Scan for the cell matching the given text and deliver its [x, y] coordinate at center. 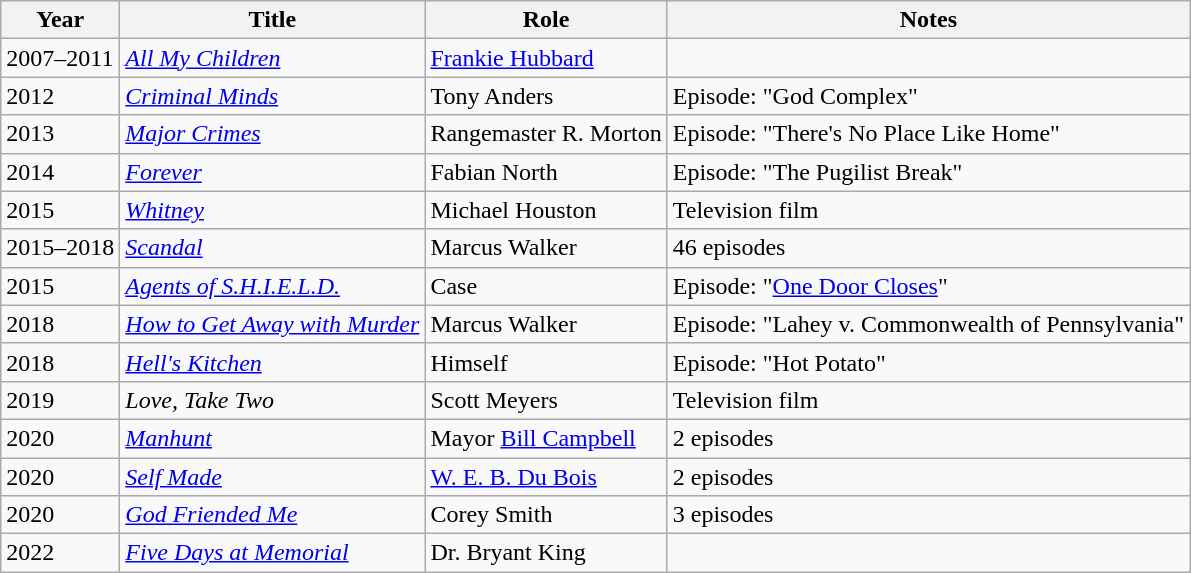
2014 [60, 172]
Scott Meyers [546, 400]
3 episodes [928, 515]
How to Get Away with Murder [272, 324]
2013 [60, 134]
Dr. Bryant King [546, 553]
Episode: "There's No Place Like Home" [928, 134]
Tony Anders [546, 96]
Title [272, 20]
Mayor Bill Campbell [546, 438]
Frankie Hubbard [546, 58]
Corey Smith [546, 515]
Notes [928, 20]
Michael Houston [546, 210]
Criminal Minds [272, 96]
46 episodes [928, 248]
Five Days at Memorial [272, 553]
Love, Take Two [272, 400]
Whitney [272, 210]
Episode: "God Complex" [928, 96]
Self Made [272, 477]
2012 [60, 96]
Agents of S.H.I.E.L.D. [272, 286]
Hell's Kitchen [272, 362]
Scandal [272, 248]
Rangemaster R. Morton [546, 134]
Case [546, 286]
Episode: "One Door Closes" [928, 286]
2015–2018 [60, 248]
2007–2011 [60, 58]
Himself [546, 362]
Manhunt [272, 438]
Fabian North [546, 172]
2019 [60, 400]
W. E. B. Du Bois [546, 477]
Episode: "Hot Potato" [928, 362]
Major Crimes [272, 134]
Year [60, 20]
God Friended Me [272, 515]
All My Children [272, 58]
Forever [272, 172]
Episode: "The Pugilist Break" [928, 172]
Episode: "Lahey v. Commonwealth of Pennsylvania" [928, 324]
2022 [60, 553]
Role [546, 20]
